Detect which cell encompasses the target text, then output its (x, y) center coordinate. 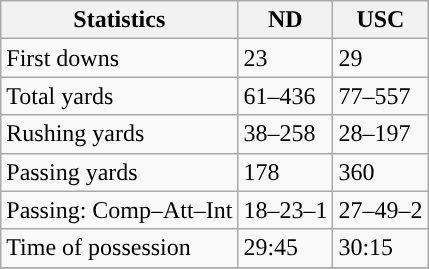
27–49–2 (380, 210)
Total yards (120, 96)
Rushing yards (120, 134)
29 (380, 58)
Passing yards (120, 172)
178 (286, 172)
29:45 (286, 248)
77–557 (380, 96)
First downs (120, 58)
Time of possession (120, 248)
18–23–1 (286, 210)
Passing: Comp–Att–Int (120, 210)
ND (286, 20)
360 (380, 172)
61–436 (286, 96)
Statistics (120, 20)
30:15 (380, 248)
38–258 (286, 134)
23 (286, 58)
28–197 (380, 134)
USC (380, 20)
